Provide the (x, y) coordinate of the cell's center where the given text is located.  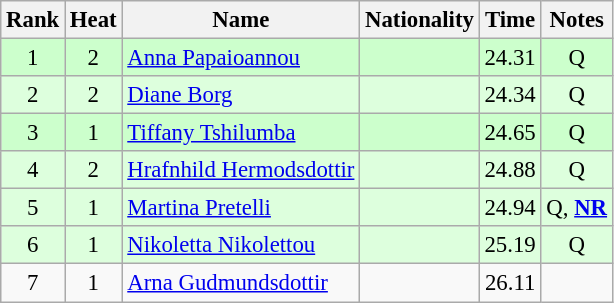
7 (33, 283)
Arna Gudmundsdottir (241, 283)
Rank (33, 20)
24.34 (510, 95)
Nationality (420, 20)
Anna Papaioannou (241, 58)
5 (33, 208)
3 (33, 133)
Notes (576, 20)
24.65 (510, 133)
Q, NR (576, 208)
Hrafnhild Hermodsdottir (241, 170)
Nikoletta Nikolettou (241, 245)
25.19 (510, 245)
26.11 (510, 283)
Time (510, 20)
Name (241, 20)
4 (33, 170)
24.31 (510, 58)
24.94 (510, 208)
Heat (94, 20)
Tiffany Tshilumba (241, 133)
6 (33, 245)
Martina Pretelli (241, 208)
24.88 (510, 170)
Diane Borg (241, 95)
